Detect which cell encompasses the target text, then output its (X, Y) center coordinate. 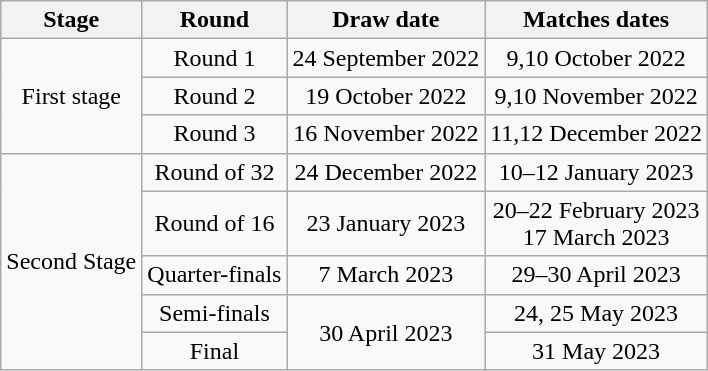
Round of 16 (214, 224)
Stage (72, 20)
24 December 2022 (386, 172)
29–30 April 2023 (596, 275)
Round 2 (214, 96)
Matches dates (596, 20)
Round (214, 20)
Round 3 (214, 134)
7 March 2023 (386, 275)
Round 1 (214, 58)
31 May 2023 (596, 351)
19 October 2022 (386, 96)
Second Stage (72, 262)
16 November 2022 (386, 134)
Draw date (386, 20)
First stage (72, 96)
23 January 2023 (386, 224)
24 September 2022 (386, 58)
30 April 2023 (386, 332)
9,10 October 2022 (596, 58)
Semi-finals (214, 313)
10–12 January 2023 (596, 172)
Quarter-finals (214, 275)
Round of 32 (214, 172)
20–22 February 202317 March 2023 (596, 224)
Final (214, 351)
24, 25 May 2023 (596, 313)
9,10 November 2022 (596, 96)
11,12 December 2022 (596, 134)
